Scan for the cell matching the given text and deliver its [x, y] coordinate at center. 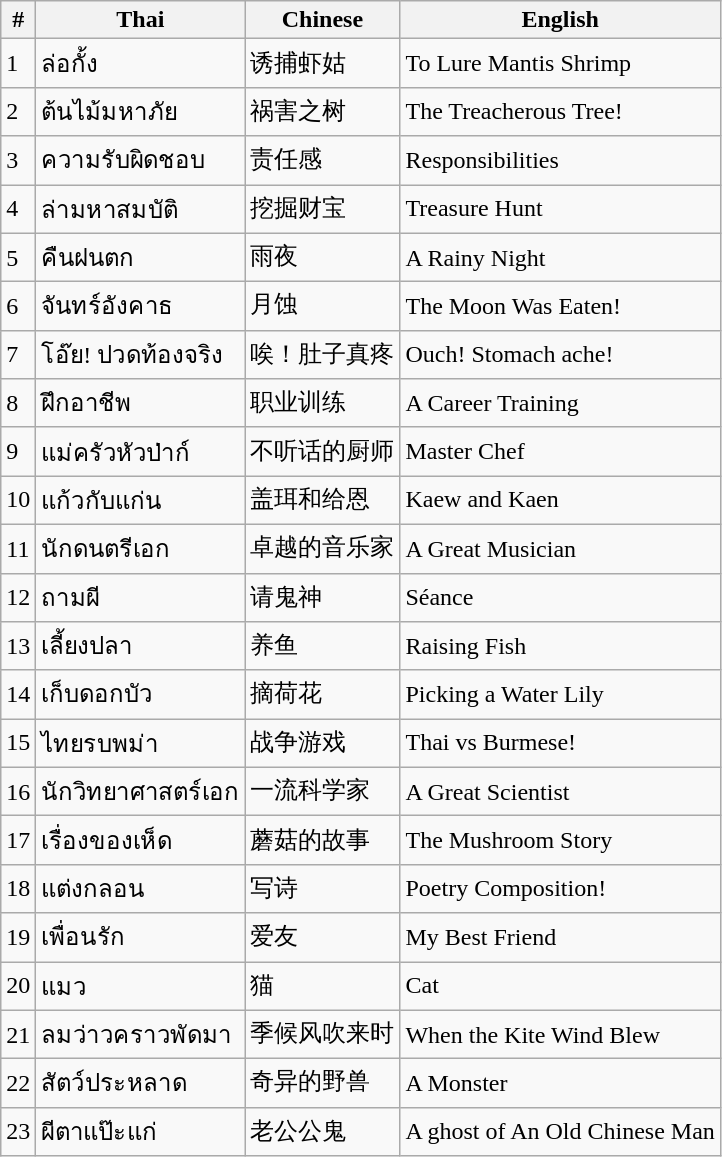
A Rainy Night [560, 258]
Chinese [322, 20]
ต้นไม้มหาภัย [140, 112]
The Treacherous Tree! [560, 112]
7 [18, 354]
17 [18, 840]
盖珥和给恩 [322, 500]
挖掘财宝 [322, 208]
A Great Musician [560, 548]
โอ๊ย! ปวดท้องจริง [140, 354]
14 [18, 694]
19 [18, 938]
ผีตาแป๊ะแก่ [140, 1132]
老公公鬼 [322, 1132]
นักวิทยาศาสตร์เอก [140, 792]
Raising Fish [560, 646]
ล่ามหาสมบัติ [140, 208]
2 [18, 112]
12 [18, 598]
The Mushroom Story [560, 840]
Séance [560, 598]
Thai [140, 20]
นักดนตรีเอก [140, 548]
แต่งกลอน [140, 888]
写诗 [322, 888]
A Monster [560, 1084]
祸害之树 [322, 112]
My Best Friend [560, 938]
แม่ครัวหัวป่าก์ [140, 452]
22 [18, 1084]
เลี้ยงปลา [140, 646]
Master Chef [560, 452]
เก็บดอกบัว [140, 694]
A Great Scientist [560, 792]
蘑菇的故事 [322, 840]
6 [18, 306]
When the Kite Wind Blew [560, 1034]
雨夜 [322, 258]
To Lure Mantis Shrimp [560, 64]
คืนฝนตก [140, 258]
职业训练 [322, 404]
11 [18, 548]
1 [18, 64]
Kaew and Kaen [560, 500]
แก้วกับแก่น [140, 500]
战争游戏 [322, 744]
卓越的音乐家 [322, 548]
不听话的厨师 [322, 452]
Responsibilities [560, 160]
10 [18, 500]
ความรับผิดชอบ [140, 160]
唉！肚子真疼 [322, 354]
21 [18, 1034]
ล่อกั้ง [140, 64]
猫 [322, 986]
Thai vs Burmese! [560, 744]
A Career Training [560, 404]
20 [18, 986]
月蚀 [322, 306]
แมว [140, 986]
Poetry Composition! [560, 888]
จันทร์อังคาธ [140, 306]
养鱼 [322, 646]
诱捕虾姑 [322, 64]
The Moon Was Eaten! [560, 306]
摘荷花 [322, 694]
13 [18, 646]
8 [18, 404]
ลมว่าวคราวพัดมา [140, 1034]
A ghost of An Old Chinese Man [560, 1132]
责任感 [322, 160]
18 [18, 888]
ถามผี [140, 598]
English [560, 20]
ฝึกอาชีพ [140, 404]
เรื่องของเห็ด [140, 840]
สัตว์ประหลาด [140, 1084]
# [18, 20]
9 [18, 452]
4 [18, 208]
Treasure Hunt [560, 208]
5 [18, 258]
15 [18, 744]
ไทยรบพม่า [140, 744]
3 [18, 160]
Ouch! Stomach ache! [560, 354]
季候风吹来时 [322, 1034]
一流科学家 [322, 792]
23 [18, 1132]
奇异的野兽 [322, 1084]
16 [18, 792]
请鬼神 [322, 598]
Picking a Water Lily [560, 694]
Cat [560, 986]
爱友 [322, 938]
เพื่อนรัก [140, 938]
